For the text-containing cell, return its midpoint in (x, y) coordinate format. 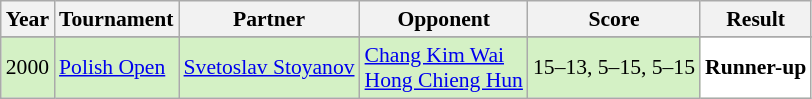
Runner-up (756, 68)
Opponent (444, 19)
Score (614, 19)
Partner (270, 19)
Year (28, 19)
Polish Open (116, 68)
15–13, 5–15, 5–15 (614, 68)
Chang Kim Wai Hong Chieng Hun (444, 68)
2000 (28, 68)
Result (756, 19)
Svetoslav Stoyanov (270, 68)
Tournament (116, 19)
